Scan for the cell matching the given text and deliver its (X, Y) coordinate at center. 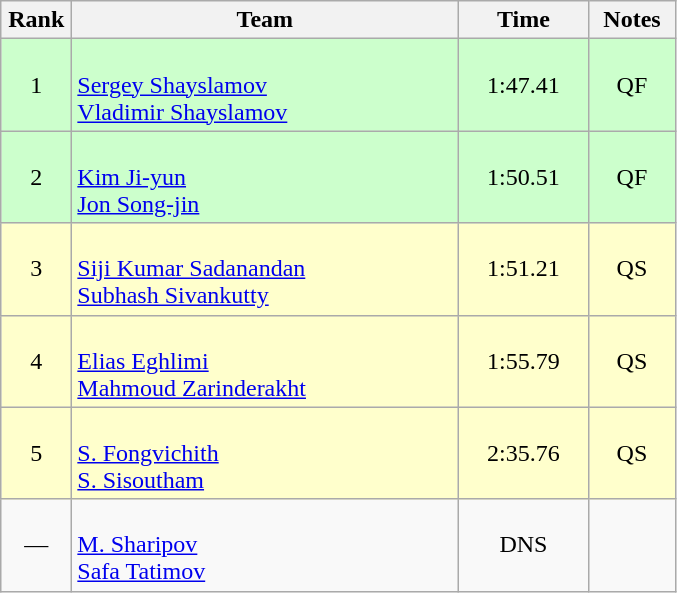
4 (36, 361)
2 (36, 177)
M. SharipovSafa Tatimov (265, 545)
S. FongvichithS. Sisoutham (265, 453)
Elias EghlimiMahmoud Zarinderakht (265, 361)
Time (524, 20)
5 (36, 453)
2:35.76 (524, 453)
Kim Ji-yunJon Song-jin (265, 177)
3 (36, 269)
Team (265, 20)
Sergey ShayslamovVladimir Shayslamov (265, 85)
1:51.21 (524, 269)
Rank (36, 20)
Notes (632, 20)
1 (36, 85)
DNS (524, 545)
Siji Kumar SadanandanSubhash Sivankutty (265, 269)
1:47.41 (524, 85)
1:50.51 (524, 177)
— (36, 545)
1:55.79 (524, 361)
